Determine the (x, y) coordinate at the center of the cell enclosing the given text.  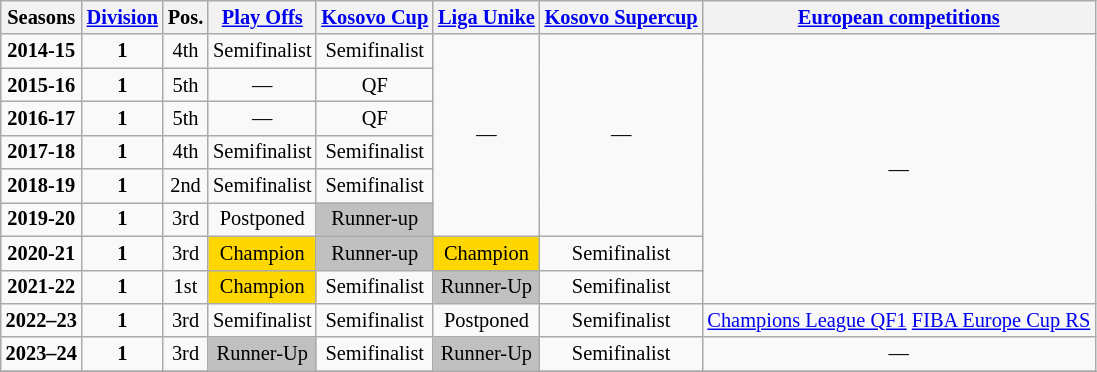
Kosovo Supercup (622, 17)
2023–24 (42, 354)
2022–23 (42, 320)
1st (186, 287)
2nd (186, 186)
2016-17 (42, 118)
2017-18 (42, 152)
Liga Unike (486, 17)
2015-16 (42, 85)
Pos. (186, 17)
2021-22 (42, 287)
2020-21 (42, 253)
2014-15 (42, 51)
2019-20 (42, 219)
Division (122, 17)
Play Offs (262, 17)
2018-19 (42, 186)
Seasons (42, 17)
Champions League QF1 FIBA Europe Cup RS (898, 320)
European competitions (898, 17)
Kosovo Cup (374, 17)
